Provide the [x, y] coordinate of the cell's center where the given text is located.  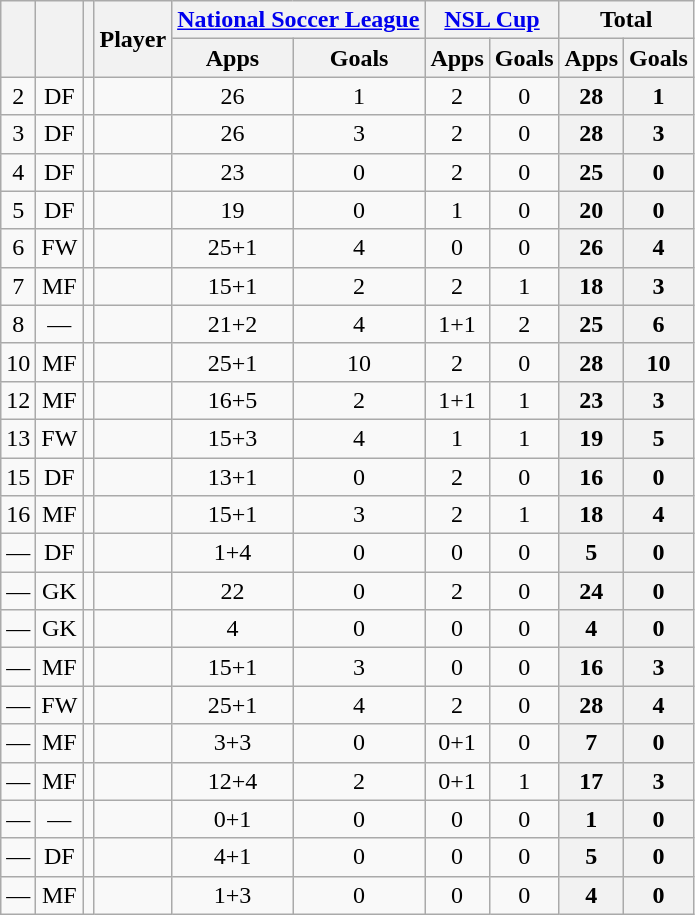
Total [626, 20]
12 [18, 400]
13 [18, 438]
12+4 [233, 781]
20 [591, 210]
17 [591, 781]
1+3 [233, 895]
National Soccer League [298, 20]
22 [233, 591]
8 [18, 324]
NSL Cup [492, 20]
Player [133, 39]
24 [591, 591]
1+4 [233, 553]
16+5 [233, 400]
15 [18, 477]
13+1 [233, 477]
21+2 [233, 324]
15+3 [233, 438]
3+3 [233, 743]
4+1 [233, 857]
